Scan for the cell matching the given text and deliver its (x, y) coordinate at center. 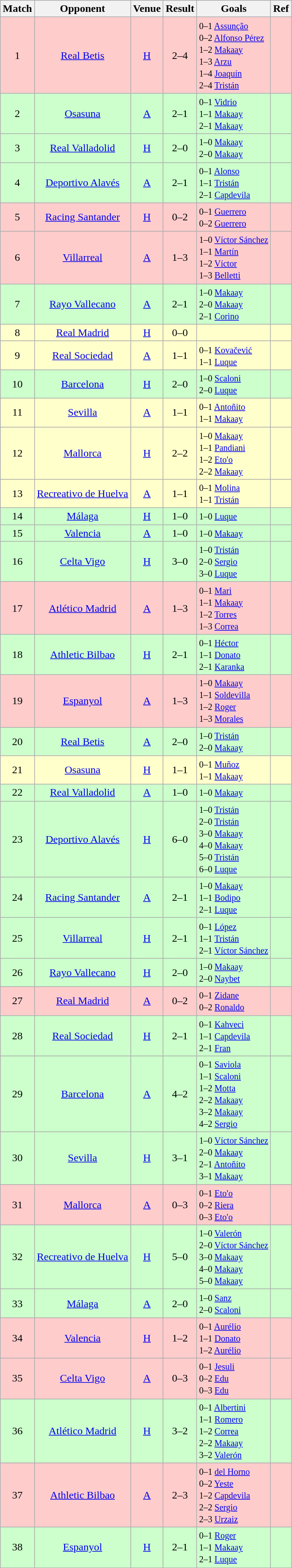
0–1 Albertini1–1 Romero1–2 Correa2–2 Makaay3–2 Valerón (234, 1431)
Venue (147, 9)
3 (18, 148)
34 (18, 1338)
3–2 (180, 1431)
0–1 Eto'o0–2 Riera0–3 Eto'o (234, 1205)
0–1 Guerrero0–2 Guerrero (234, 217)
2–2 (180, 453)
23 (18, 839)
0–1 Mari1–1 Makaay1–2 Torres1–3 Correa (234, 608)
17 (18, 608)
1–0 Luque (234, 516)
1–0 Tristán2–0 Tristán3–0 Makaay4–0 Makaay5–0 Tristán6–0 Luque (234, 839)
36 (18, 1431)
33 (18, 1304)
0–1 del Horno0–2 Yeste1–2 Capdevila2–2 Sergio2–3 Urzaiz (234, 1495)
0–1 Kovačević1–1 Luque (234, 355)
1–0 Makaay2–0 Makaay (234, 148)
12 (18, 453)
Match (18, 9)
1–0 Scaloni2–0 Luque (234, 384)
6–0 (180, 839)
9 (18, 355)
0–1 Antoñito1–1 Makaay (234, 413)
0–1 Muñoz1–1 Makaay (234, 770)
1–0 Sanz2–0 Scaloni (234, 1304)
21 (18, 770)
10 (18, 384)
4–2 (180, 1094)
2 (18, 113)
29 (18, 1094)
1–0 Makaay1–1 Pandiani1–2 Eto'o2–2 Makaay (234, 453)
19 (18, 701)
31 (18, 1205)
3–0 (180, 562)
32 (18, 1257)
8 (18, 333)
3–1 (180, 1159)
1–0 Tristán2–0 Makaay (234, 742)
35 (18, 1378)
24 (18, 897)
0–1 Héctor1–1 Donato2–1 Karanka (234, 654)
22 (18, 793)
0–1 Molina1–1 Tristán (234, 493)
2–3 (180, 1495)
20 (18, 742)
Result (180, 9)
25 (18, 938)
1–0 Makaay1–1 Bodipo2–1 Luque (234, 897)
0–1 Alonso1–1 Tristán2–1 Capdevila (234, 183)
Ref (281, 9)
Goals (234, 9)
5–0 (180, 1257)
2–4 (180, 55)
0–1 Assunção0–2 Alfonso Pérez1–2 Makaay1–3 Arzu1–4 Joaquín2–4 Tristán (234, 55)
0–1 Jesuli0–2 Edu0–3 Edu (234, 1378)
0–1 Roger1–1 Makaay2–1 Luque (234, 1547)
30 (18, 1159)
18 (18, 654)
15 (18, 533)
0–1 Kahveci1–1 Capdevila2–1 Fran (234, 1035)
16 (18, 562)
4 (18, 183)
5 (18, 217)
0–0 (180, 333)
7 (18, 304)
0–1 Zidane0–2 Ronaldo (234, 1001)
13 (18, 493)
1–0 Makaay2–0 Makaay2–1 Corino (234, 304)
6 (18, 258)
1–0 Makaay2–0 Naybet (234, 972)
27 (18, 1001)
1–0 Víctor Sánchez1–1 Martín1–2 Víctor1–3 Belletti (234, 258)
0–1 Saviola1–1 Scaloni1–2 Motta2–2 Makaay3–2 Makaay4–2 Sergio (234, 1094)
Opponent (83, 9)
26 (18, 972)
1 (18, 55)
28 (18, 1035)
37 (18, 1495)
38 (18, 1547)
1–0 Víctor Sánchez2–0 Makaay2–1 Antoñito3–1 Makaay (234, 1159)
14 (18, 516)
0–1 Vidrio1–1 Makaay2–1 Makaay (234, 113)
1–0 Tristán2–0 Sergio3–0 Luque (234, 562)
1–2 (180, 1338)
1–0 Valerón2–0 Víctor Sánchez3–0 Makaay4–0 Makaay5–0 Makaay (234, 1257)
11 (18, 413)
0–1 Aurélio1–1 Donato1–2 Aurélio (234, 1338)
0–1 López1–1 Tristán2–1 Víctor Sánchez (234, 938)
1–0 Makaay1–1 Soldevilla1–2 Roger1–3 Morales (234, 701)
